Detect which cell encompasses the target text, then output its [x, y] center coordinate. 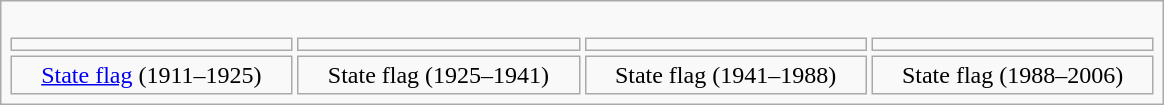
State flag (1911–1925) State flag (1925–1941) State flag (1941–1988) State flag (1988–2006) [582, 53]
State flag (1988–2006) [1012, 75]
State flag (1925–1941) [438, 75]
State flag (1911–1925) [152, 75]
State flag (1941–1988) [726, 75]
